Scan for the cell matching the given text and deliver its (X, Y) coordinate at center. 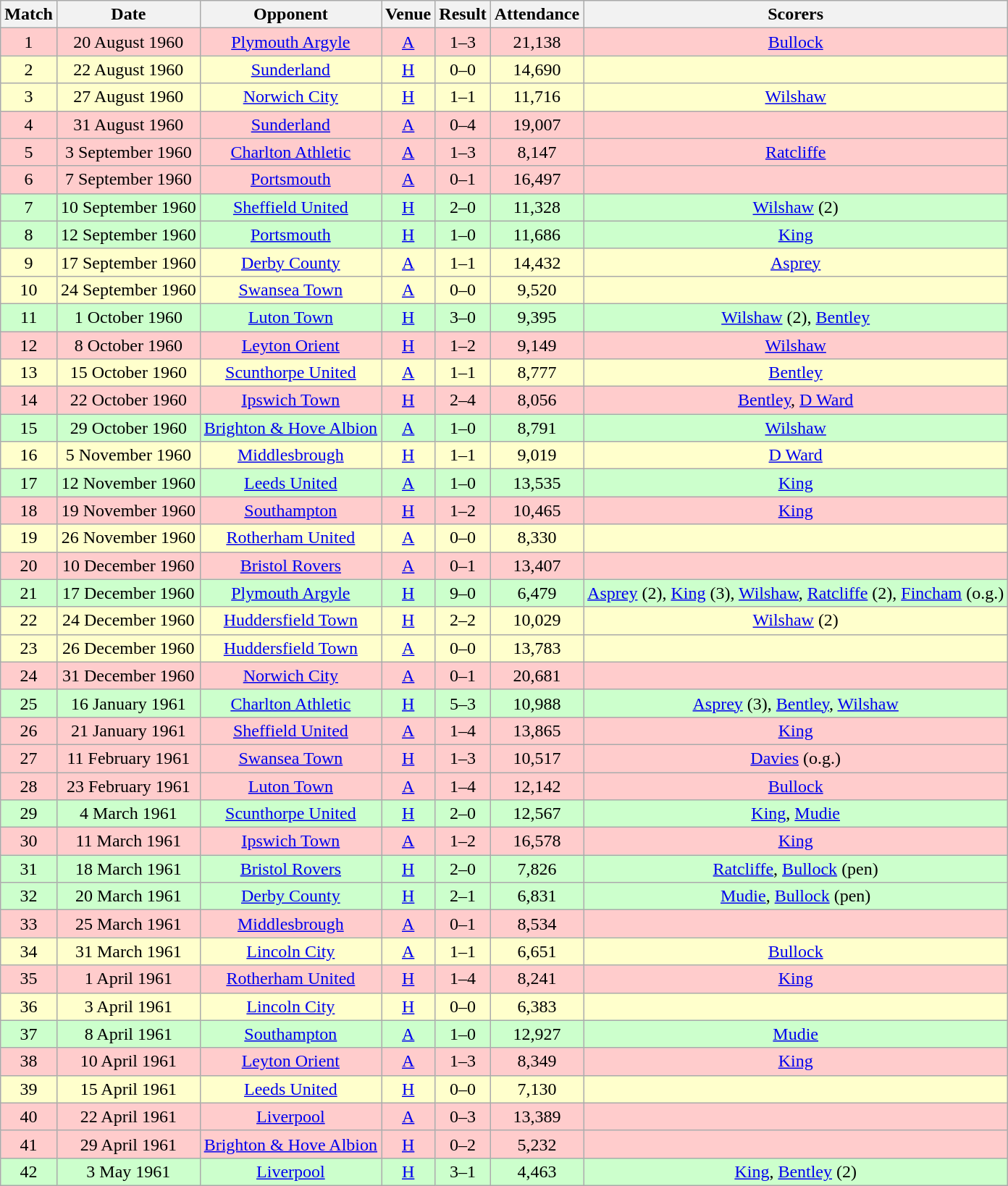
Date (128, 14)
39 (29, 1089)
9–0 (463, 593)
37 (29, 1034)
12,567 (537, 814)
24 September 1960 (128, 290)
8,349 (537, 1061)
26 December 1960 (128, 648)
2–2 (463, 621)
22 August 1960 (128, 70)
33 (29, 924)
Opponent (290, 14)
0–2 (463, 1144)
6 (29, 180)
3 May 1961 (128, 1172)
3–0 (463, 317)
0–4 (463, 125)
8,241 (537, 979)
11,686 (537, 235)
8 April 1961 (128, 1034)
13,865 (537, 731)
25 March 1961 (128, 924)
17 (29, 483)
19 (29, 538)
20,681 (537, 676)
14,690 (537, 70)
9,520 (537, 290)
14,432 (537, 262)
19 November 1960 (128, 510)
4 (29, 125)
8 October 1960 (128, 345)
22 April 1961 (128, 1116)
3 (29, 97)
11,328 (537, 207)
41 (29, 1144)
King, Bentley (2) (796, 1172)
7 (29, 207)
19,007 (537, 125)
15 (29, 428)
Ratcliffe (796, 152)
10 September 1960 (128, 207)
34 (29, 951)
1 April 1961 (128, 979)
8,147 (537, 152)
Result (463, 14)
7 September 1960 (128, 180)
17 December 1960 (128, 593)
12 September 1960 (128, 235)
2–1 (463, 896)
36 (29, 1006)
Venue (408, 14)
12 (29, 345)
12,927 (537, 1034)
8 (29, 235)
31 (29, 869)
9,149 (537, 345)
Bentley (796, 373)
Asprey (796, 262)
23 (29, 648)
14 (29, 400)
6,383 (537, 1006)
24 (29, 676)
21 (29, 593)
Wilshaw (2), Bentley (796, 317)
20 March 1961 (128, 896)
Attendance (537, 14)
13,783 (537, 648)
Scorers (796, 14)
38 (29, 1061)
10 December 1960 (128, 565)
15 April 1961 (128, 1089)
10,517 (537, 758)
20 (29, 565)
Match (29, 14)
29 October 1960 (128, 428)
21 January 1961 (128, 731)
30 (29, 841)
Ratcliffe, Bullock (pen) (796, 869)
3 September 1960 (128, 152)
7,130 (537, 1089)
42 (29, 1172)
2 (29, 70)
40 (29, 1116)
20 August 1960 (128, 42)
27 (29, 758)
16 January 1961 (128, 703)
8,777 (537, 373)
11 February 1961 (128, 758)
10,029 (537, 621)
5 November 1960 (128, 455)
31 December 1960 (128, 676)
9,019 (537, 455)
10,988 (537, 703)
1 (29, 42)
12,142 (537, 786)
13 (29, 373)
7,826 (537, 869)
9 (29, 262)
Davies (o.g.) (796, 758)
4,463 (537, 1172)
35 (29, 979)
25 (29, 703)
D Ward (796, 455)
17 September 1960 (128, 262)
29 (29, 814)
8,791 (537, 428)
31 March 1961 (128, 951)
16,578 (537, 841)
Mudie, Bullock (pen) (796, 896)
10 (29, 290)
0–3 (463, 1116)
23 February 1961 (128, 786)
King, Mudie (796, 814)
6,479 (537, 593)
1 October 1960 (128, 317)
31 August 1960 (128, 125)
27 August 1960 (128, 97)
Asprey (3), Bentley, Wilshaw (796, 703)
13,407 (537, 565)
4 March 1961 (128, 814)
22 (29, 621)
10 April 1961 (128, 1061)
3 April 1961 (128, 1006)
11,716 (537, 97)
5–3 (463, 703)
28 (29, 786)
13,535 (537, 483)
6,831 (537, 896)
26 (29, 731)
21,138 (537, 42)
Asprey (2), King (3), Wilshaw, Ratcliffe (2), Fincham (o.g.) (796, 593)
11 March 1961 (128, 841)
13,389 (537, 1116)
8,534 (537, 924)
2–4 (463, 400)
18 March 1961 (128, 869)
Bentley, D Ward (796, 400)
29 April 1961 (128, 1144)
18 (29, 510)
32 (29, 896)
10,465 (537, 510)
8,330 (537, 538)
11 (29, 317)
24 December 1960 (128, 621)
22 October 1960 (128, 400)
6,651 (537, 951)
8,056 (537, 400)
16,497 (537, 180)
16 (29, 455)
Mudie (796, 1034)
26 November 1960 (128, 538)
15 October 1960 (128, 373)
9,395 (537, 317)
5 (29, 152)
12 November 1960 (128, 483)
5,232 (537, 1144)
3–1 (463, 1172)
